Identify which cell holds the provided text, then report its [X, Y] central coordinate. 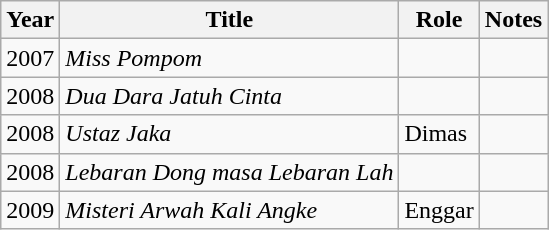
Role [439, 20]
Misteri Arwah Kali Angke [230, 210]
Title [230, 20]
Dua Dara Jatuh Cinta [230, 96]
Year [30, 20]
Notes [513, 20]
2009 [30, 210]
Miss Pompom [230, 58]
Lebaran Dong masa Lebaran Lah [230, 172]
2007 [30, 58]
Dimas [439, 134]
Enggar [439, 210]
Ustaz Jaka [230, 134]
